Output the [X, Y] coordinate of the center of the cell containing the given text.  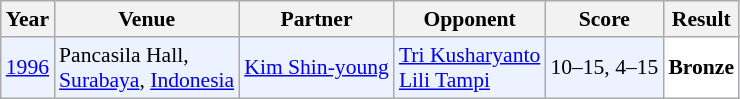
Venue [146, 19]
Partner [316, 19]
Kim Shin-young [316, 68]
10–15, 4–15 [604, 68]
Pancasila Hall,Surabaya, Indonesia [146, 68]
Tri Kusharyanto Lili Tampi [470, 68]
Result [701, 19]
Opponent [470, 19]
Year [28, 19]
1996 [28, 68]
Score [604, 19]
Bronze [701, 68]
